Locate the cell with the specified text and output its [X, Y] center coordinate. 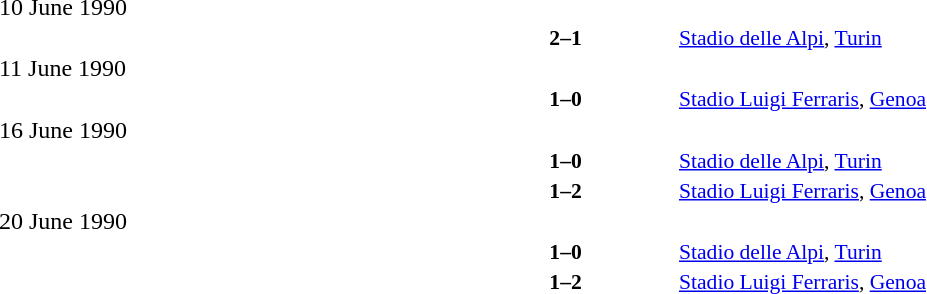
1–2 [566, 190]
2–1 [566, 38]
